Capture the cell that displays the provided text and extract its (x, y) central coordinate. 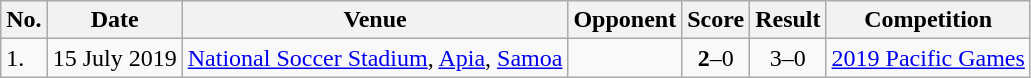
Opponent (625, 20)
Competition (928, 20)
3–0 (788, 58)
15 July 2019 (114, 58)
No. (24, 20)
Score (716, 20)
Venue (375, 20)
2–0 (716, 58)
1. (24, 58)
National Soccer Stadium, Apia, Samoa (375, 58)
Result (788, 20)
2019 Pacific Games (928, 58)
Date (114, 20)
